For the text-containing cell, return its midpoint in (X, Y) coordinate format. 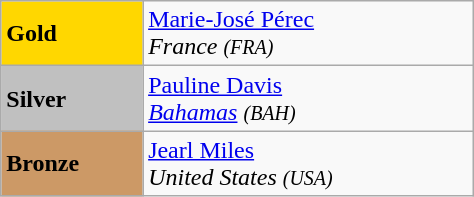
Gold (72, 34)
Jearl MilesUnited States (USA) (308, 164)
Silver (72, 98)
Bronze (72, 164)
Marie-José PérecFrance (FRA) (308, 34)
Pauline DavisBahamas (BAH) (308, 98)
